From the cell containing the given text, extract its center point as [X, Y] coordinate. 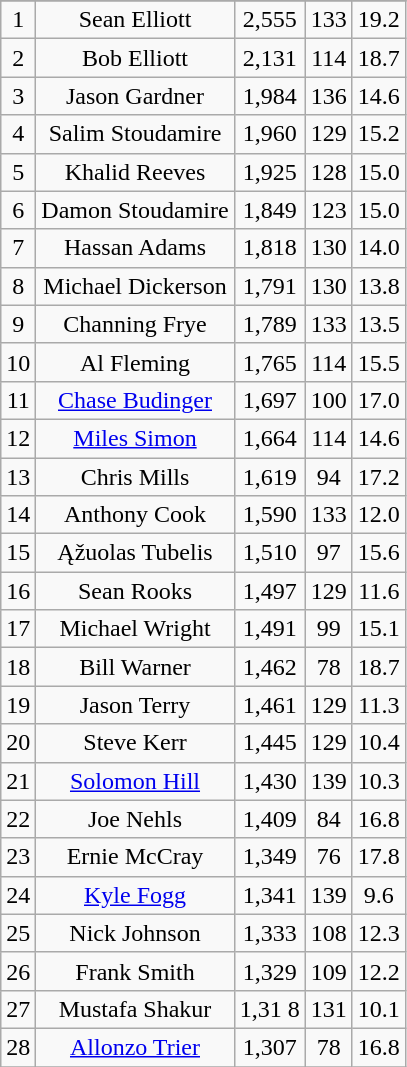
Salim Stoudamire [135, 134]
1 [18, 20]
11 [18, 400]
19 [18, 705]
Sean Elliott [135, 20]
19.2 [378, 20]
1,925 [270, 172]
28 [18, 1047]
10.3 [378, 781]
12.3 [378, 933]
15 [18, 553]
1,960 [270, 134]
8 [18, 286]
Mustafa Shakur [135, 1009]
Channing Frye [135, 324]
Steve Kerr [135, 743]
94 [328, 477]
128 [328, 172]
109 [328, 971]
Michael Dickerson [135, 286]
15.6 [378, 553]
Michael Wright [135, 629]
5 [18, 172]
22 [18, 819]
23 [18, 857]
11.6 [378, 591]
1,590 [270, 515]
17.8 [378, 857]
24 [18, 895]
2,555 [270, 20]
1,333 [270, 933]
1,462 [270, 667]
Frank Smith [135, 971]
108 [328, 933]
6 [18, 210]
Joe Nehls [135, 819]
Sean Rooks [135, 591]
18 [18, 667]
Hassan Adams [135, 248]
14 [18, 515]
1,461 [270, 705]
1,497 [270, 591]
20 [18, 743]
1,341 [270, 895]
Al Fleming [135, 362]
10.4 [378, 743]
84 [328, 819]
4 [18, 134]
1,510 [270, 553]
9.6 [378, 895]
1,31 8 [270, 1009]
1,409 [270, 819]
11.3 [378, 705]
136 [328, 96]
12 [18, 438]
131 [328, 1009]
76 [328, 857]
1,307 [270, 1047]
Jason Gardner [135, 96]
1,765 [270, 362]
1,849 [270, 210]
Bob Elliott [135, 58]
Anthony Cook [135, 515]
Miles Simon [135, 438]
13.5 [378, 324]
Jason Terry [135, 705]
Allonzo Trier [135, 1047]
1,491 [270, 629]
2 [18, 58]
1,445 [270, 743]
1,984 [270, 96]
16 [18, 591]
1,430 [270, 781]
12.2 [378, 971]
26 [18, 971]
1,791 [270, 286]
1,697 [270, 400]
1,349 [270, 857]
1,664 [270, 438]
17.2 [378, 477]
10.1 [378, 1009]
2,131 [270, 58]
Ernie McCray [135, 857]
Chris Mills [135, 477]
99 [328, 629]
3 [18, 96]
15.1 [378, 629]
Nick Johnson [135, 933]
17 [18, 629]
Solomon Hill [135, 781]
15.2 [378, 134]
Khalid Reeves [135, 172]
Bill Warner [135, 667]
10 [18, 362]
Ąžuolas Tubelis [135, 553]
12.0 [378, 515]
1,329 [270, 971]
123 [328, 210]
25 [18, 933]
13.8 [378, 286]
13 [18, 477]
21 [18, 781]
15.5 [378, 362]
Kyle Fogg [135, 895]
27 [18, 1009]
7 [18, 248]
97 [328, 553]
Chase Budinger [135, 400]
14.0 [378, 248]
17.0 [378, 400]
1,818 [270, 248]
1,789 [270, 324]
9 [18, 324]
1,619 [270, 477]
Damon Stoudamire [135, 210]
100 [328, 400]
